Return [x, y] of the center of cell containing provided text 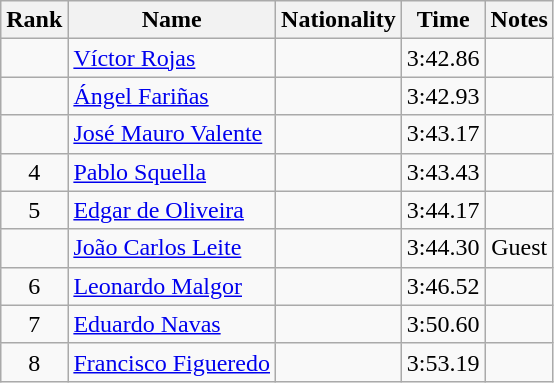
Name [172, 20]
7 [34, 324]
3:43.17 [443, 134]
Víctor Rojas [172, 58]
José Mauro Valente [172, 134]
Eduardo Navas [172, 324]
3:42.93 [443, 96]
3:50.60 [443, 324]
Guest [519, 248]
3:43.43 [443, 172]
Francisco Figueredo [172, 362]
Time [443, 20]
3:42.86 [443, 58]
3:46.52 [443, 286]
3:44.30 [443, 248]
Leonardo Malgor [172, 286]
João Carlos Leite [172, 248]
Edgar de Oliveira [172, 210]
Ángel Fariñas [172, 96]
3:44.17 [443, 210]
3:53.19 [443, 362]
Notes [519, 20]
Nationality [339, 20]
4 [34, 172]
Pablo Squella [172, 172]
Rank [34, 20]
5 [34, 210]
6 [34, 286]
8 [34, 362]
